Return [X, Y] of the center of cell containing provided text 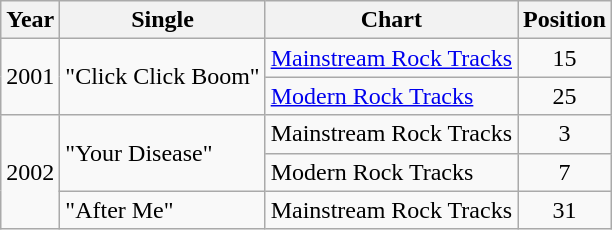
"Click Click Boom" [162, 77]
Year [30, 20]
3 [565, 134]
"Your Disease" [162, 153]
15 [565, 58]
2001 [30, 77]
"After Me" [162, 210]
Chart [391, 20]
25 [565, 96]
7 [565, 172]
Single [162, 20]
Position [565, 20]
2002 [30, 172]
31 [565, 210]
